Locate the cell with the specified text and output its [x, y] center coordinate. 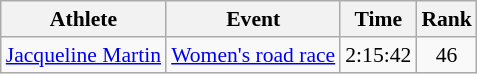
Time [378, 19]
Event [253, 19]
Jacqueline Martin [84, 55]
Women's road race [253, 55]
Rank [446, 19]
Athlete [84, 19]
46 [446, 55]
2:15:42 [378, 55]
